From the cell containing the given text, extract its center point as [x, y] coordinate. 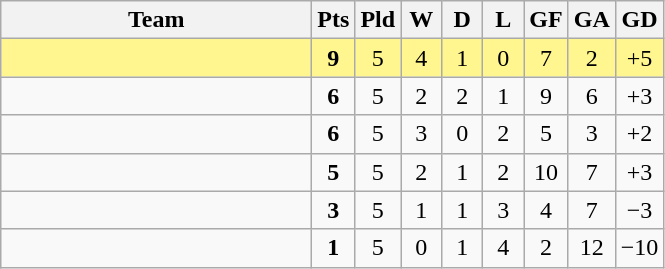
L [504, 20]
GA [592, 20]
Team [156, 20]
D [462, 20]
Pld [378, 20]
W [422, 20]
−3 [640, 210]
+5 [640, 58]
10 [546, 172]
12 [592, 248]
GF [546, 20]
+2 [640, 134]
−10 [640, 248]
Pts [334, 20]
GD [640, 20]
